Search for the cell housing the specified text and yield its [X, Y] center coordinate. 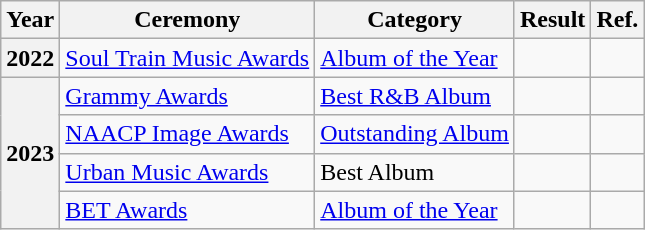
2023 [30, 153]
2022 [30, 58]
BET Awards [188, 210]
Grammy Awards [188, 96]
Soul Train Music Awards [188, 58]
Best Album [415, 172]
Year [30, 20]
Outstanding Album [415, 134]
Result [552, 20]
Category [415, 20]
Ceremony [188, 20]
NAACP Image Awards [188, 134]
Ref. [618, 20]
Urban Music Awards [188, 172]
Best R&B Album [415, 96]
